Search for the cell housing the specified text and yield its [x, y] center coordinate. 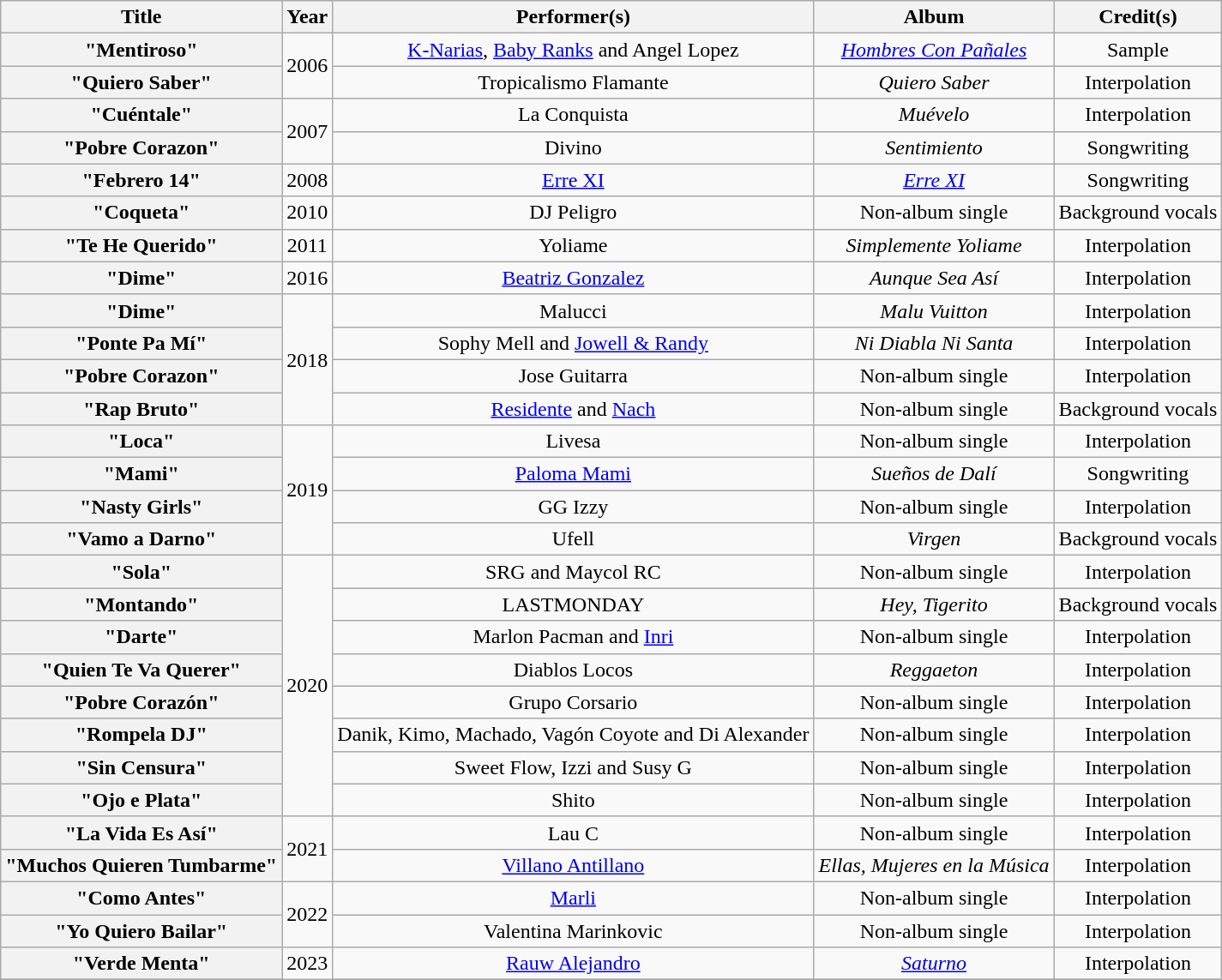
"Loca" [141, 442]
Paloma Mami [573, 474]
"Sola" [141, 572]
Quiero Saber [934, 82]
2019 [307, 490]
2010 [307, 213]
Year [307, 17]
Sophy Mell and Jowell & Randy [573, 343]
Performer(s) [573, 17]
Sweet Flow, Izzi and Susy G [573, 767]
"Montando" [141, 604]
2021 [307, 849]
Beatriz Gonzalez [573, 278]
Valentina Marinkovic [573, 930]
Rauw Alejandro [573, 964]
"Quien Te Va Querer" [141, 670]
"Pobre Corazón" [141, 702]
Ellas, Mujeres en la Música [934, 865]
Album [934, 17]
Shito [573, 800]
"Coqueta" [141, 213]
Sample [1138, 50]
"Verde Menta" [141, 964]
Marli [573, 898]
GG Izzy [573, 507]
2022 [307, 914]
Divino [573, 147]
Lau C [573, 833]
Yoliame [573, 245]
2016 [307, 278]
"Muchos Quieren Tumbarme" [141, 865]
"Mentiroso" [141, 50]
"Sin Censura" [141, 767]
Sueños de Dalí [934, 474]
Villano Antillano [573, 865]
2023 [307, 964]
2008 [307, 180]
Simplemente Yoliame [934, 245]
"Quiero Saber" [141, 82]
"Mami" [141, 474]
"Darte" [141, 637]
Virgen [934, 539]
La Conquista [573, 115]
Residente and Nach [573, 409]
Ufell [573, 539]
"La Vida Es Así" [141, 833]
Jose Guitarra [573, 376]
Saturno [934, 964]
K-Narias, Baby Ranks and Angel Lopez [573, 50]
"Rompela DJ" [141, 735]
Marlon Pacman and Inri [573, 637]
"Yo Quiero Bailar" [141, 930]
Hombres Con Pañales [934, 50]
"Vamo a Darno" [141, 539]
2011 [307, 245]
"Cuéntale" [141, 115]
Danik, Kimo, Machado, Vagón Coyote and Di Alexander [573, 735]
2006 [307, 66]
DJ Peligro [573, 213]
Aunque Sea Así [934, 278]
"Ojo e Plata" [141, 800]
Livesa [573, 442]
Malucci [573, 310]
Title [141, 17]
Credit(s) [1138, 17]
Sentimiento [934, 147]
Tropicalismo Flamante [573, 82]
Diablos Locos [573, 670]
SRG and Maycol RC [573, 572]
"Te He Querido" [141, 245]
Grupo Corsario [573, 702]
Reggaeton [934, 670]
Hey, Tigerito [934, 604]
"Rap Bruto" [141, 409]
"Nasty Girls" [141, 507]
2007 [307, 131]
2018 [307, 359]
"Ponte Pa Mí" [141, 343]
LASTMONDAY [573, 604]
Ni Diabla Ni Santa [934, 343]
Malu Vuitton [934, 310]
2020 [307, 686]
"Febrero 14" [141, 180]
"Como Antes" [141, 898]
Muévelo [934, 115]
